Find where the given text appears and provide that cell's center as (X, Y) coordinate. 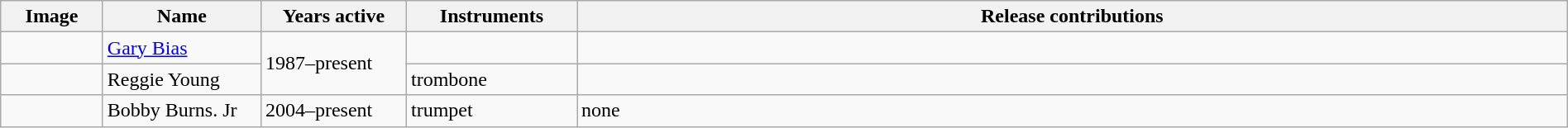
trumpet (491, 111)
Instruments (491, 17)
Reggie Young (182, 79)
2004–present (333, 111)
Image (52, 17)
Bobby Burns. Jr (182, 111)
trombone (491, 79)
1987–present (333, 64)
Years active (333, 17)
none (1073, 111)
Gary Bias (182, 48)
Name (182, 17)
Release contributions (1073, 17)
